Identify which cell holds the provided text, then report its (X, Y) central coordinate. 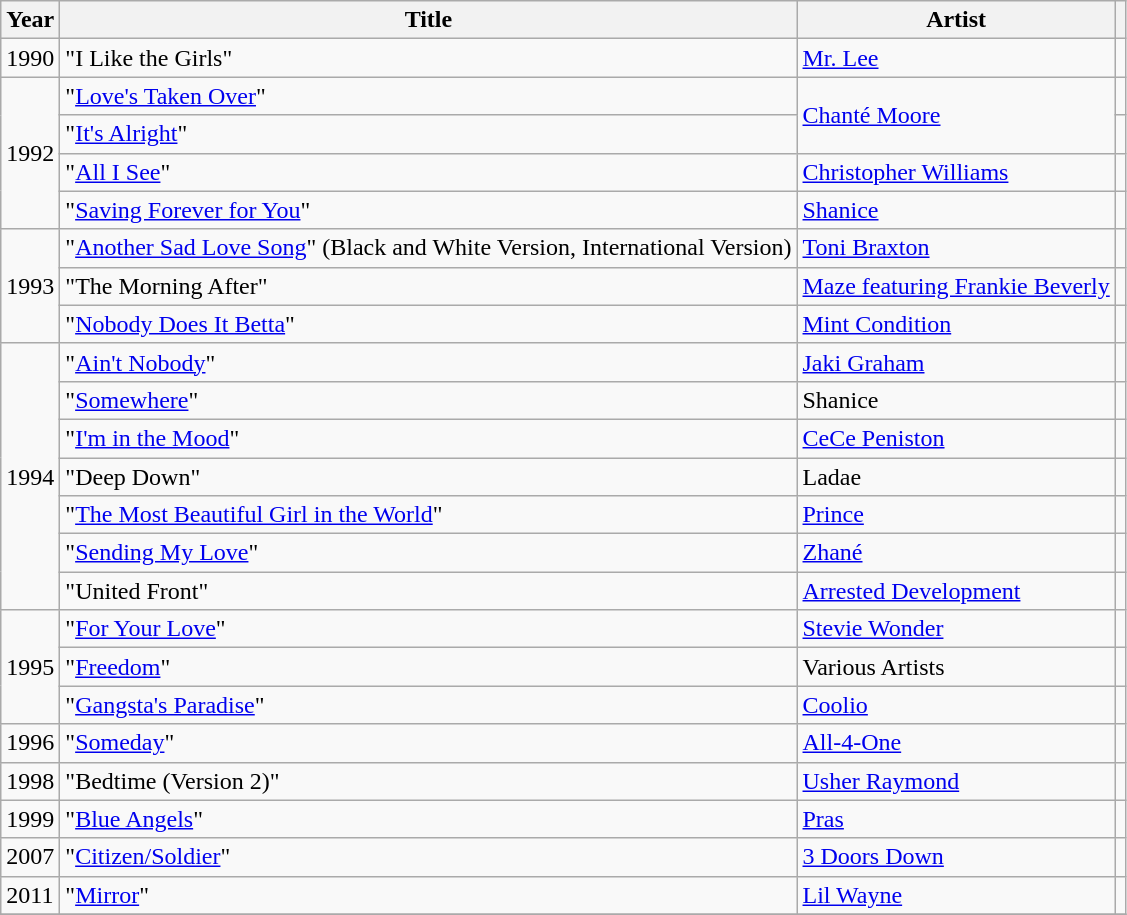
Lil Wayne (956, 895)
Jaki Graham (956, 362)
Chanté Moore (956, 115)
Christopher Williams (956, 172)
Title (428, 20)
"I Like the Girls" (428, 58)
2007 (30, 857)
"United Front" (428, 591)
"Another Sad Love Song" (Black and White Version, International Version) (428, 248)
Pras (956, 819)
Prince (956, 515)
Year (30, 20)
1998 (30, 781)
1993 (30, 286)
"Somewhere" (428, 400)
"Mirror" (428, 895)
"The Morning After" (428, 286)
1999 (30, 819)
"I'm in the Mood" (428, 438)
1994 (30, 476)
All-4-One (956, 743)
1996 (30, 743)
Various Artists (956, 667)
Stevie Wonder (956, 629)
Artist (956, 20)
2011 (30, 895)
"It's Alright" (428, 134)
"Saving Forever for You" (428, 210)
Arrested Development (956, 591)
Toni Braxton (956, 248)
"Deep Down" (428, 477)
"Bedtime (Version 2)" (428, 781)
"Nobody Does It Betta" (428, 324)
"All I See" (428, 172)
1992 (30, 153)
"Gangsta's Paradise" (428, 705)
Mr. Lee (956, 58)
Zhané (956, 553)
1995 (30, 667)
"Love's Taken Over" (428, 96)
"Someday" (428, 743)
Coolio (956, 705)
CeCe Peniston (956, 438)
Usher Raymond (956, 781)
1990 (30, 58)
"Blue Angels" (428, 819)
3 Doors Down (956, 857)
"Citizen/Soldier" (428, 857)
Ladae (956, 477)
Maze featuring Frankie Beverly (956, 286)
"The Most Beautiful Girl in the World" (428, 515)
Mint Condition (956, 324)
"For Your Love" (428, 629)
"Ain't Nobody" (428, 362)
"Sending My Love" (428, 553)
"Freedom" (428, 667)
